Return [x, y] of the center of cell containing provided text 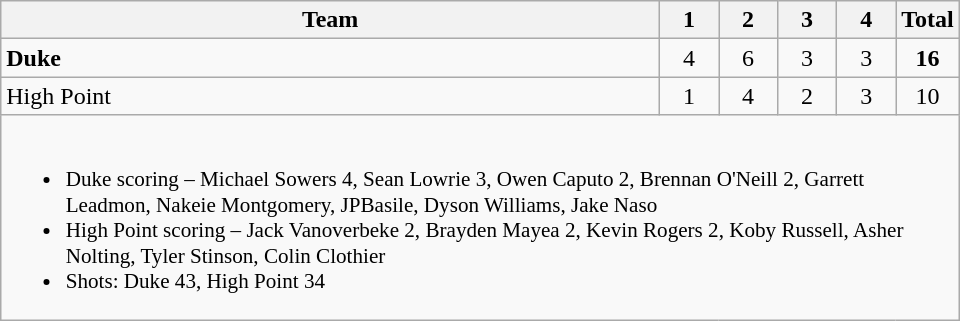
High Point [330, 96]
Duke [330, 58]
Team [330, 20]
6 [748, 58]
16 [928, 58]
Total [928, 20]
10 [928, 96]
